Search for the cell housing the specified text and yield its [X, Y] center coordinate. 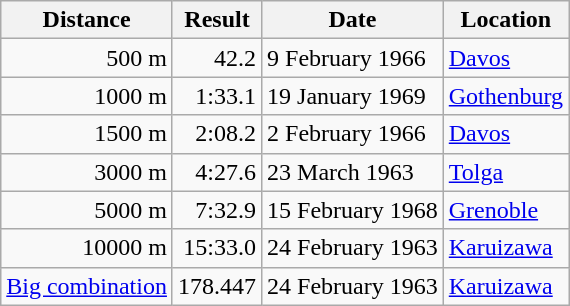
3000 m [87, 172]
Tolga [506, 172]
4:27.6 [216, 172]
Location [506, 20]
15:33.0 [216, 248]
500 m [87, 58]
Gothenburg [506, 96]
42.2 [216, 58]
1:33.1 [216, 96]
1500 m [87, 134]
Big combination [87, 286]
23 March 1963 [353, 172]
10000 m [87, 248]
7:32.9 [216, 210]
Grenoble [506, 210]
2 February 1966 [353, 134]
1000 m [87, 96]
Date [353, 20]
Result [216, 20]
178.447 [216, 286]
2:08.2 [216, 134]
19 January 1969 [353, 96]
5000 m [87, 210]
9 February 1966 [353, 58]
Distance [87, 20]
15 February 1968 [353, 210]
